Pinpoint the cell where the given text exists, returning its [x, y] midpoint coordinate. 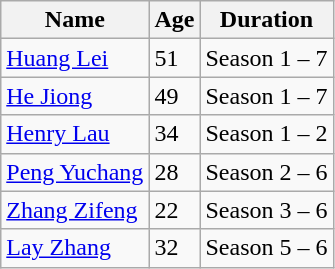
51 [174, 58]
28 [174, 172]
Name [75, 20]
Season 5 – 6 [266, 248]
Duration [266, 20]
Season 2 – 6 [266, 172]
Henry Lau [75, 134]
34 [174, 134]
Zhang Zifeng [75, 210]
Lay Zhang [75, 248]
49 [174, 96]
Huang Lei [75, 58]
Peng Yuchang [75, 172]
Season 1 – 2 [266, 134]
Age [174, 20]
22 [174, 210]
He Jiong [75, 96]
32 [174, 248]
Season 3 – 6 [266, 210]
